From the cell containing the given text, extract its center point as [x, y] coordinate. 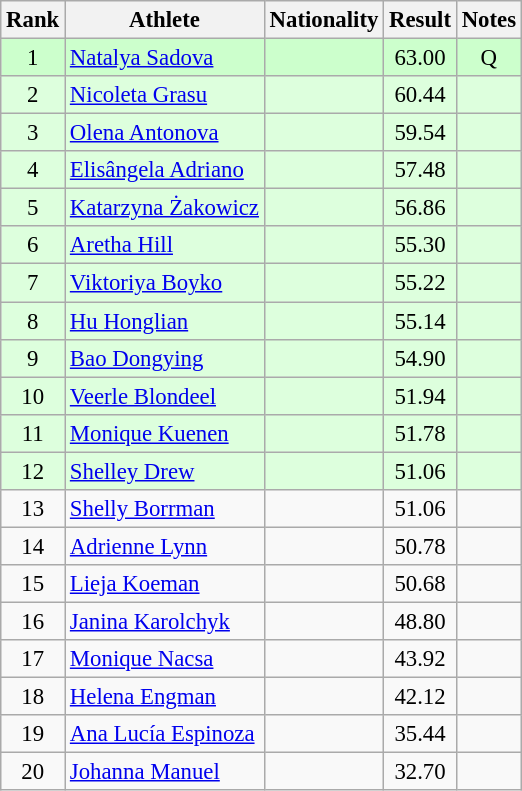
13 [33, 509]
Athlete [165, 20]
Monique Kuenen [165, 433]
10 [33, 396]
51.78 [420, 433]
63.00 [420, 58]
16 [33, 621]
Shelly Borrman [165, 509]
60.44 [420, 95]
19 [33, 734]
57.48 [420, 170]
Shelley Drew [165, 471]
51.94 [420, 396]
55.30 [420, 245]
55.22 [420, 283]
50.68 [420, 584]
20 [33, 772]
Aretha Hill [165, 245]
11 [33, 433]
18 [33, 697]
Natalya Sadova [165, 58]
Lieja Koeman [165, 584]
17 [33, 659]
Johanna Manuel [165, 772]
7 [33, 283]
15 [33, 584]
Notes [488, 20]
2 [33, 95]
50.78 [420, 546]
35.44 [420, 734]
Katarzyna Żakowicz [165, 208]
Nationality [324, 20]
Janina Karolchyk [165, 621]
9 [33, 358]
Adrienne Lynn [165, 546]
4 [33, 170]
5 [33, 208]
Rank [33, 20]
55.14 [420, 321]
32.70 [420, 772]
Q [488, 58]
12 [33, 471]
43.92 [420, 659]
Elisângela Adriano [165, 170]
Viktoriya Boyko [165, 283]
14 [33, 546]
Nicoleta Grasu [165, 95]
Veerle Blondeel [165, 396]
Ana Lucía Espinoza [165, 734]
Helena Engman [165, 697]
Result [420, 20]
Bao Dongying [165, 358]
56.86 [420, 208]
Hu Honglian [165, 321]
1 [33, 58]
59.54 [420, 133]
Olena Antonova [165, 133]
42.12 [420, 697]
48.80 [420, 621]
54.90 [420, 358]
8 [33, 321]
Monique Nacsa [165, 659]
3 [33, 133]
6 [33, 245]
